Extract the (X, Y) coordinate from the center of the cell holding the provided text.  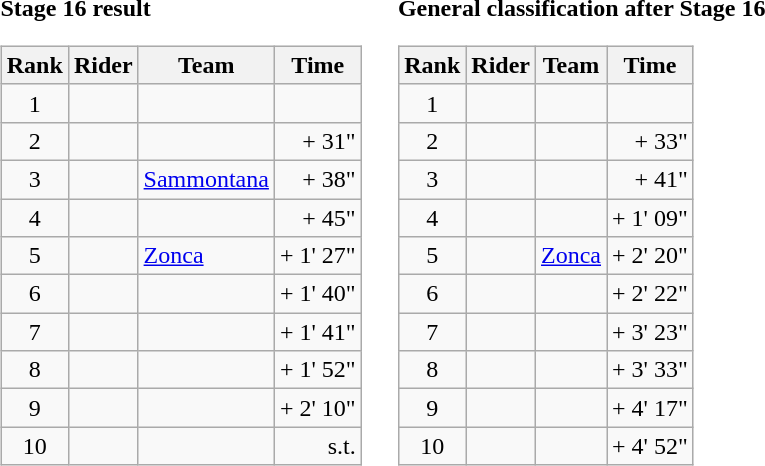
+ 1' 41" (318, 332)
+ 1' 09" (650, 217)
+ 3' 23" (650, 332)
+ 1' 40" (318, 294)
+ 4' 52" (650, 446)
+ 2' 22" (650, 294)
s.t. (318, 446)
+ 2' 10" (318, 408)
+ 41" (650, 179)
+ 2' 20" (650, 256)
+ 1' 27" (318, 256)
+ 3' 33" (650, 370)
+ 38" (318, 179)
Sammontana (206, 179)
+ 45" (318, 217)
+ 31" (318, 141)
+ 1' 52" (318, 370)
+ 4' 17" (650, 408)
+ 33" (650, 141)
